Return the (x, y) coordinate for the center point of the cell that contains the specified text.  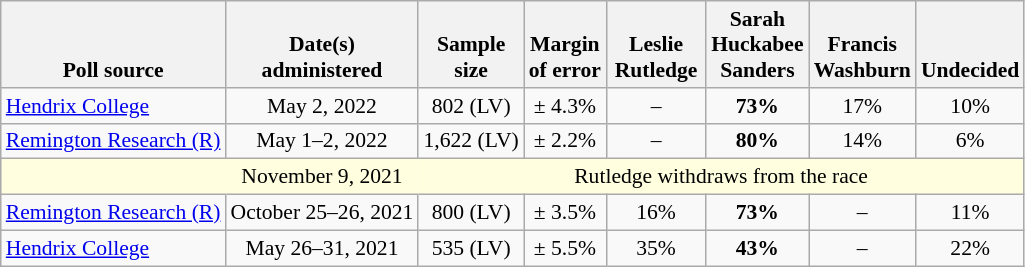
± 3.5% (565, 213)
Marginof error (565, 44)
800 (LV) (470, 213)
802 (LV) (470, 106)
Undecided (970, 44)
± 4.3% (565, 106)
1,622 (LV) (470, 141)
Samplesize (470, 44)
14% (862, 141)
11% (970, 213)
6% (970, 141)
May 1–2, 2022 (322, 141)
Poll source (114, 44)
22% (970, 248)
November 9, 2021 (322, 177)
80% (757, 141)
SarahHuckabee Sanders (757, 44)
± 5.5% (565, 248)
535 (LV) (470, 248)
Date(s)administered (322, 44)
16% (656, 213)
17% (862, 106)
FrancisWashburn (862, 44)
Rutledge withdraws from the race (721, 177)
43% (757, 248)
October 25–26, 2021 (322, 213)
LeslieRutledge (656, 44)
35% (656, 248)
May 26–31, 2021 (322, 248)
± 2.2% (565, 141)
10% (970, 106)
May 2, 2022 (322, 106)
